Scan for the cell matching the given text and deliver its (X, Y) coordinate at center. 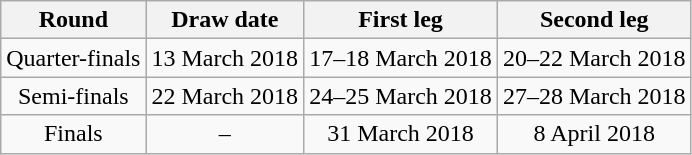
Semi-finals (74, 96)
17–18 March 2018 (401, 58)
8 April 2018 (594, 134)
Draw date (225, 20)
13 March 2018 (225, 58)
Finals (74, 134)
Round (74, 20)
22 March 2018 (225, 96)
First leg (401, 20)
Quarter-finals (74, 58)
– (225, 134)
24–25 March 2018 (401, 96)
27–28 March 2018 (594, 96)
31 March 2018 (401, 134)
Second leg (594, 20)
20–22 March 2018 (594, 58)
